Find where the given text appears and provide that cell's center as (X, Y) coordinate. 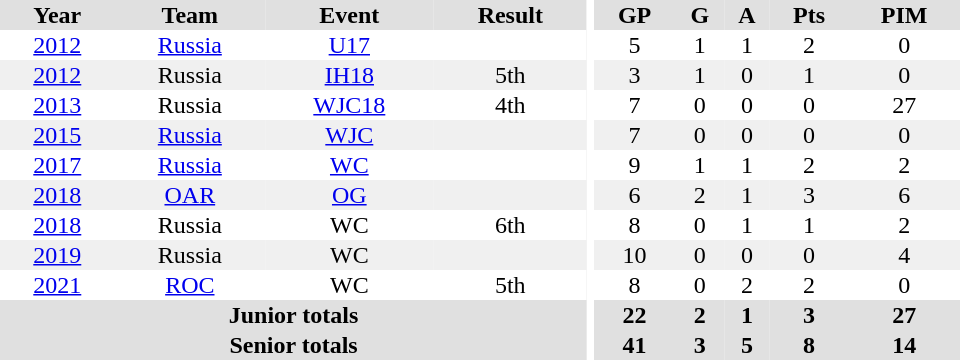
A (747, 15)
Event (349, 15)
G (700, 15)
OAR (190, 195)
22 (635, 315)
41 (635, 345)
6th (511, 225)
10 (635, 255)
ROC (190, 285)
Result (511, 15)
Team (190, 15)
IH18 (349, 75)
4th (511, 105)
9 (635, 165)
U17 (349, 45)
2021 (58, 285)
2017 (58, 165)
4 (904, 255)
Junior totals (294, 315)
Pts (810, 15)
WJC18 (349, 105)
GP (635, 15)
PIM (904, 15)
2015 (58, 135)
14 (904, 345)
OG (349, 195)
2019 (58, 255)
Year (58, 15)
WJC (349, 135)
Senior totals (294, 345)
2013 (58, 105)
